Extract the [x, y] coordinate from the center of the cell holding the provided text.  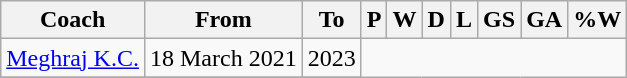
Coach [73, 20]
P [374, 20]
Meghraj K.C. [73, 58]
GA [544, 20]
18 March 2021 [223, 58]
GS [500, 20]
2023 [332, 58]
D [436, 20]
%W [598, 20]
From [223, 20]
To [332, 20]
W [404, 20]
L [464, 20]
